Output the (x, y) coordinate of the center of the cell containing the given text.  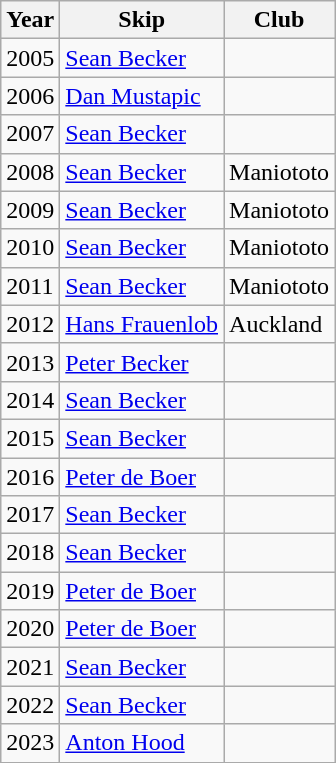
2023 (30, 743)
2010 (30, 248)
Year (30, 20)
2011 (30, 286)
Skip (142, 20)
2019 (30, 591)
2016 (30, 477)
2006 (30, 96)
2018 (30, 553)
2012 (30, 324)
2021 (30, 667)
Dan Mustapic (142, 96)
2007 (30, 134)
2008 (30, 172)
Peter Becker (142, 362)
2013 (30, 362)
2005 (30, 58)
2009 (30, 210)
Club (280, 20)
2022 (30, 705)
2015 (30, 438)
Auckland (280, 324)
Anton Hood (142, 743)
2014 (30, 400)
2020 (30, 629)
Hans Frauenlob (142, 324)
2017 (30, 515)
